Return the [X, Y] coordinate for the center point of the cell that contains the specified text.  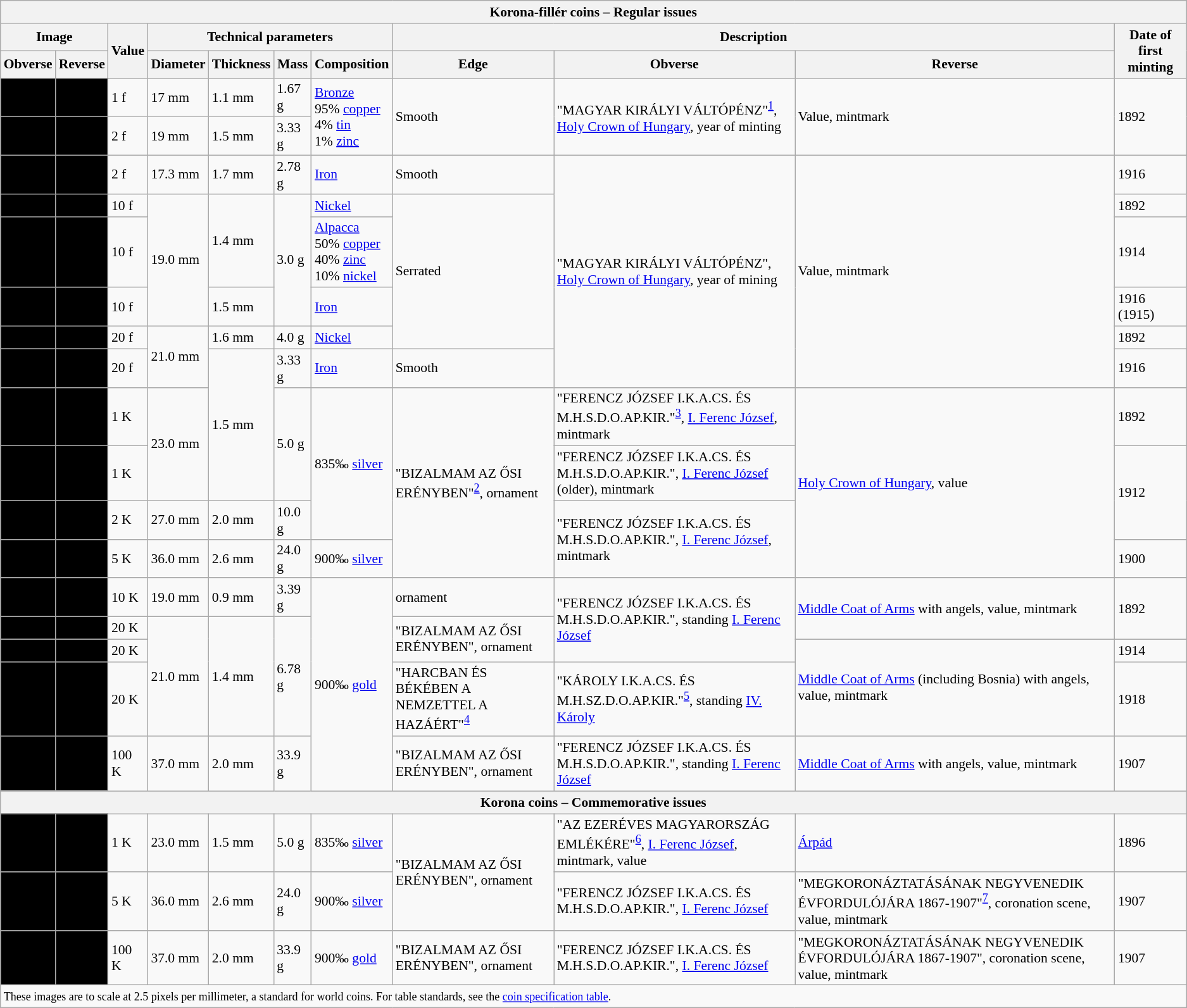
"MEGKORONÁZTATÁSÁNAK NEGYVENEDIK ÉVFORDULÓJÁRA 1867-1907"7, coronation scene, value, mintmark [955, 901]
Korona coins – Commemorative issues [594, 802]
Alpacca50% copper40% zinc10% nickel [352, 252]
27.0 mm [178, 520]
Holy Crown of Hungary, value [955, 482]
10.0 g [292, 520]
3.0 g [292, 261]
0.9 mm [242, 597]
10 K [128, 597]
Korona-fillér coins – Regular issues [594, 12]
"AZ EZERÉVES MAGYARORSZÁG EMLÉKÉRE"6, I. Ferenc József, mintmark, value [675, 843]
1.7 mm [242, 175]
Serrated [474, 271]
6.78 g [292, 677]
1912 [1151, 493]
"FERENCZ JÓZSEF I.K.A.CS. ÉS M.H.S.D.O.AP.KIR."3, I. Ferenc József, mintmark [675, 416]
"FERENCZ JÓZSEF I.K.A.CS. ÉS M.H.S.D.O.AP.KIR.", I. Ferenc József, mintmark [675, 539]
"BIZALMAM AZ ŐSI ERÉNYBEN"2, ornament [474, 482]
"HARCBAN ÉS BÉKÉBEN A NEMZETTEL A HAZÁÉRT"4 [474, 699]
Edge [474, 65]
4.0 g [292, 338]
17.3 mm [178, 175]
Diameter [178, 65]
1.67 g [292, 97]
"MAGYAR KIRÁLYI VÁLTÓPÉNZ"1, Holy Crown of Hungary, year of minting [675, 116]
17 mm [178, 97]
Árpád [955, 843]
"KÁROLY I.K.A.CS. ÉS M.H.SZ.D.O.AP.KIR."5, standing IV. Károly [675, 699]
Bronze95% copper4% tin1% zinc [352, 116]
Technical parameters [270, 37]
"MAGYAR KIRÁLYI VÁLTÓPÉNZ", Holy Crown of Hungary, year of mining [675, 272]
"FERENCZ JÓZSEF I.K.A.CS. ÉS M.H.S.D.O.AP.KIR.", I. Ferenc József (older), mintmark [675, 473]
ornament [474, 597]
1918 [1151, 699]
1900 [1151, 558]
19 mm [178, 137]
"MEGKORONÁZTATÁSÁNAK NEGYVENEDIK ÉVFORDULÓJÁRA 1867-1907", coronation scene, value, mintmark [955, 958]
Value [128, 51]
Thickness [242, 65]
These images are to scale at 2.5 pixels per millimeter, a standard for world coins. For table standards, see the coin specification table. [594, 997]
1896 [1151, 843]
3.39 g [292, 597]
Middle Coat of Arms (including Bosnia) with angels, value, mintmark [955, 687]
Composition [352, 65]
1.1 mm [242, 97]
Mass [292, 65]
Description [753, 37]
Image [54, 37]
Date of first minting [1151, 51]
2 K [128, 520]
1.6 mm [242, 338]
1916 (1915) [1151, 308]
1 f [128, 97]
2.78 g [292, 175]
